Detect which cell encompasses the target text, then output its [x, y] center coordinate. 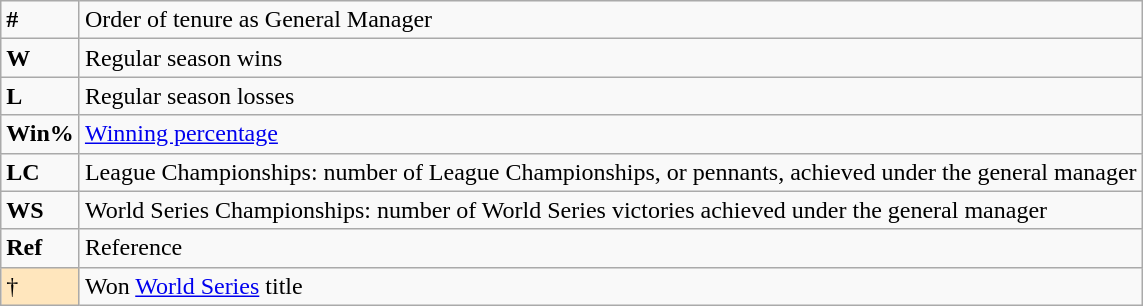
Ref [40, 248]
Winning percentage [610, 134]
† [40, 286]
Regular season wins [610, 58]
World Series Championships: number of World Series victories achieved under the general manager [610, 210]
Order of tenure as General Manager [610, 20]
# [40, 20]
League Championships: number of League Championships, or pennants, achieved under the general manager [610, 172]
Won World Series title [610, 286]
LC [40, 172]
Reference [610, 248]
Regular season losses [610, 96]
W [40, 58]
WS [40, 210]
Win% [40, 134]
L [40, 96]
